From the cell containing the given text, extract its center point as (X, Y) coordinate. 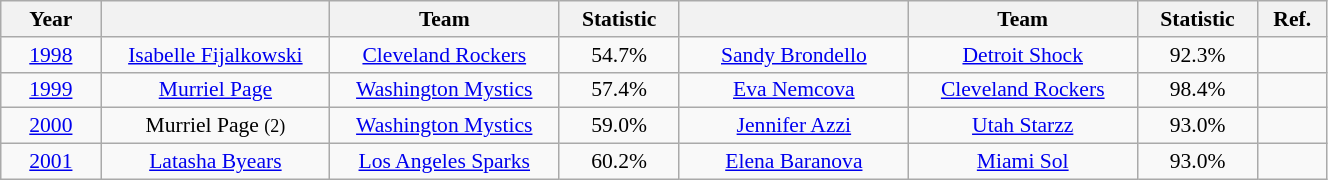
2001 (51, 162)
Murriel Page (2) (216, 126)
98.4% (1198, 90)
Los Angeles Sparks (444, 162)
Detroit Shock (1022, 55)
Eva Nemcova (794, 90)
2000 (51, 126)
57.4% (620, 90)
54.7% (620, 55)
Jennifer Azzi (794, 126)
Isabelle Fijalkowski (216, 55)
Murriel Page (216, 90)
Sandy Brondello (794, 55)
1999 (51, 90)
Latasha Byears (216, 162)
Elena Baranova (794, 162)
92.3% (1198, 55)
59.0% (620, 126)
1998 (51, 55)
60.2% (620, 162)
Miami Sol (1022, 162)
Year (51, 19)
Ref. (1292, 19)
Utah Starzz (1022, 126)
